Locate the cell with the specified text and output its (x, y) center coordinate. 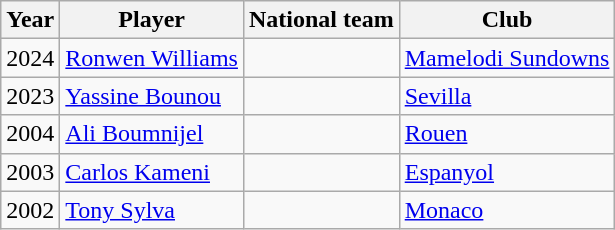
Tony Sylva (152, 210)
Yassine Bounou (152, 96)
Rouen (507, 134)
Club (507, 20)
Carlos Kameni (152, 172)
Player (152, 20)
2003 (30, 172)
Year (30, 20)
National team (321, 20)
2023 (30, 96)
Espanyol (507, 172)
2024 (30, 58)
Ronwen Williams (152, 58)
2004 (30, 134)
Sevilla (507, 96)
Monaco (507, 210)
Mamelodi Sundowns (507, 58)
Ali Boumnijel (152, 134)
2002 (30, 210)
